For the text-containing cell, return its midpoint in [x, y] coordinate format. 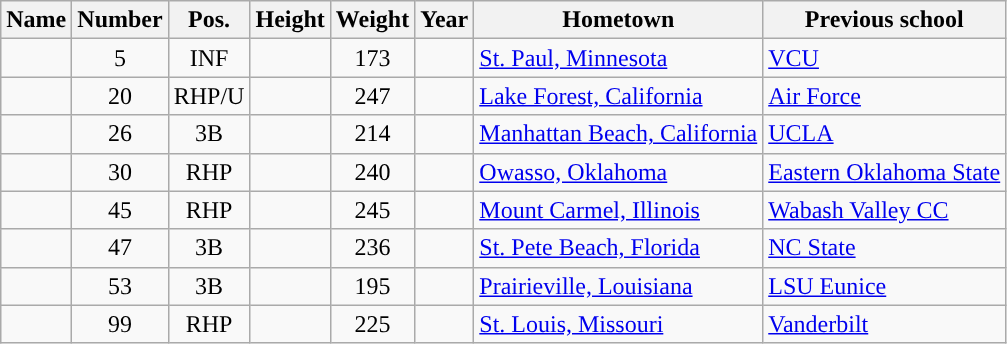
VCU [884, 58]
247 [372, 96]
236 [372, 248]
Eastern Oklahoma State [884, 172]
LSU Eunice [884, 286]
53 [120, 286]
INF [209, 58]
214 [372, 134]
Mount Carmel, Illinois [618, 210]
RHP/U [209, 96]
Year [444, 20]
Weight [372, 20]
173 [372, 58]
225 [372, 324]
Height [290, 20]
St. Louis, Missouri [618, 324]
Manhattan Beach, California [618, 134]
NC State [884, 248]
20 [120, 96]
245 [372, 210]
99 [120, 324]
Hometown [618, 20]
Name [36, 20]
Pos. [209, 20]
47 [120, 248]
Lake Forest, California [618, 96]
Air Force [884, 96]
UCLA [884, 134]
Prairieville, Louisiana [618, 286]
45 [120, 210]
Number [120, 20]
Wabash Valley CC [884, 210]
Vanderbilt [884, 324]
240 [372, 172]
30 [120, 172]
St. Paul, Minnesota [618, 58]
St. Pete Beach, Florida [618, 248]
5 [120, 58]
Owasso, Oklahoma [618, 172]
26 [120, 134]
Previous school [884, 20]
195 [372, 286]
